Provide the (x, y) coordinate of the cell's center where the given text is located.  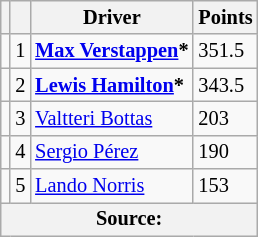
Sergio Pérez (112, 152)
1 (20, 51)
351.5 (225, 51)
4 (20, 152)
Lewis Hamilton* (112, 85)
190 (225, 152)
Max Verstappen* (112, 51)
343.5 (225, 85)
153 (225, 186)
Driver (112, 17)
Points (225, 17)
203 (225, 118)
2 (20, 85)
Lando Norris (112, 186)
Valtteri Bottas (112, 118)
Source: (130, 219)
5 (20, 186)
3 (20, 118)
